For the text-containing cell, return its midpoint in [X, Y] coordinate format. 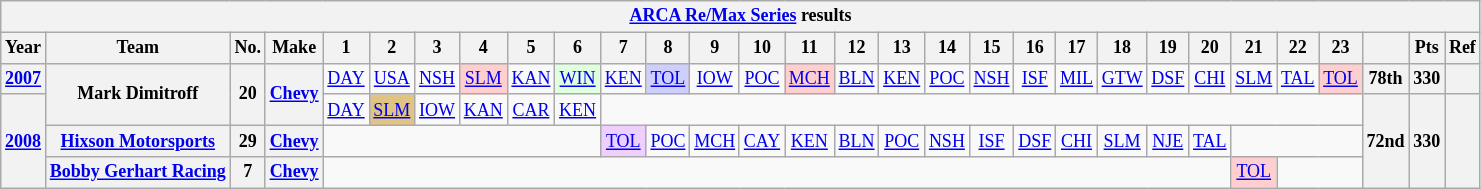
22 [1298, 48]
CAR [531, 110]
3 [438, 48]
72nd [1386, 141]
GTW [1122, 78]
CAY [762, 140]
11 [809, 48]
9 [715, 48]
6 [578, 48]
Ref [1463, 48]
NJE [1168, 140]
15 [992, 48]
USA [392, 78]
No. [248, 48]
2 [392, 48]
21 [1254, 48]
2007 [24, 78]
8 [668, 48]
ARCA Re/Max Series results [740, 16]
12 [856, 48]
23 [1340, 48]
Make [294, 48]
MIL [1077, 78]
10 [762, 48]
4 [483, 48]
17 [1077, 48]
29 [248, 140]
WIN [578, 78]
5 [531, 48]
1 [346, 48]
2008 [24, 141]
Year [24, 48]
14 [948, 48]
Mark Dimitroff [138, 94]
Pts [1427, 48]
78th [1386, 78]
Bobby Gerhart Racing [138, 172]
18 [1122, 48]
Hixson Motorsports [138, 140]
19 [1168, 48]
13 [902, 48]
Team [138, 48]
16 [1035, 48]
